Detect which cell encompasses the target text, then output its [X, Y] center coordinate. 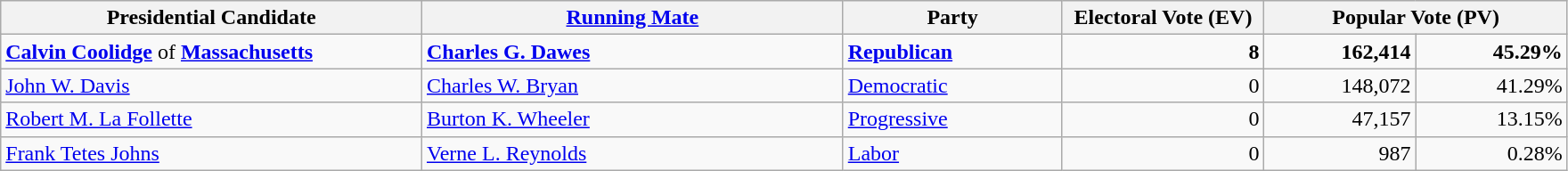
Charles W. Bryan [633, 85]
0.28% [1491, 153]
Party [952, 18]
Robert M. La Follette [212, 119]
8 [1164, 52]
13.15% [1491, 119]
Presidential Candidate [212, 18]
41.29% [1491, 85]
Frank Tetes Johns [212, 153]
162,414 [1340, 52]
Progressive [952, 119]
Burton K. Wheeler [633, 119]
Popular Vote (PV) [1416, 18]
987 [1340, 153]
45.29% [1491, 52]
John W. Davis [212, 85]
148,072 [1340, 85]
Republican [952, 52]
Running Mate [633, 18]
Calvin Coolidge of Massachusetts [212, 52]
Democratic [952, 85]
47,157 [1340, 119]
Verne L. Reynolds [633, 153]
Charles G. Dawes [633, 52]
Labor [952, 153]
Electoral Vote (EV) [1164, 18]
